Detect which cell encompasses the target text, then output its [x, y] center coordinate. 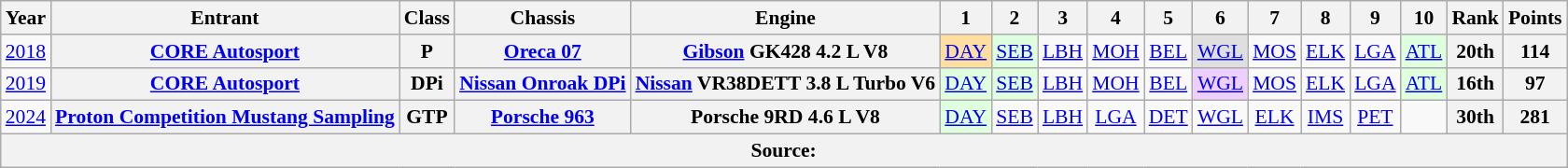
4 [1116, 18]
Porsche 963 [542, 118]
Class [427, 18]
20th [1475, 51]
Nissan Onroak DPi [542, 84]
10 [1424, 18]
281 [1535, 118]
Rank [1475, 18]
Source: [784, 151]
7 [1275, 18]
P [427, 51]
Gibson GK428 4.2 L V8 [786, 51]
5 [1169, 18]
2018 [26, 51]
Nissan VR38DETT 3.8 L Turbo V6 [786, 84]
Points [1535, 18]
114 [1535, 51]
Chassis [542, 18]
GTP [427, 118]
6 [1221, 18]
97 [1535, 84]
DPi [427, 84]
3 [1062, 18]
Proton Competition Mustang Sampling [225, 118]
2024 [26, 118]
2019 [26, 84]
16th [1475, 84]
DET [1169, 118]
8 [1325, 18]
Porsche 9RD 4.6 L V8 [786, 118]
Oreca 07 [542, 51]
Entrant [225, 18]
1 [965, 18]
9 [1375, 18]
PET [1375, 118]
IMS [1325, 118]
Year [26, 18]
Engine [786, 18]
30th [1475, 118]
2 [1015, 18]
